Capture the cell that displays the provided text and extract its [x, y] central coordinate. 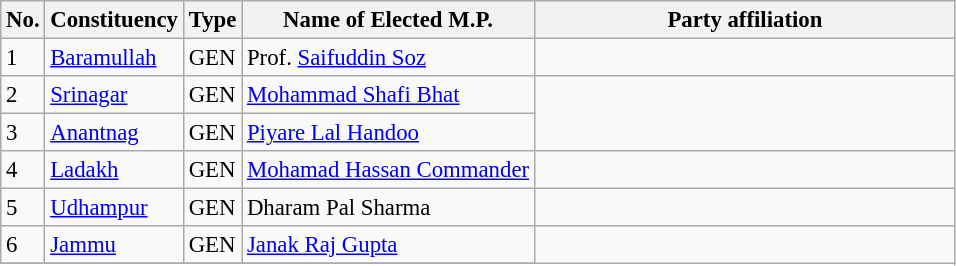
5 [23, 208]
3 [23, 133]
Baramullah [114, 58]
Mohamad Hassan Commander [388, 170]
2 [23, 95]
Prof. Saifuddin Soz [388, 58]
Srinagar [114, 95]
1 [23, 58]
Jammu [114, 245]
No. [23, 20]
Udhampur [114, 208]
Name of Elected M.P. [388, 20]
Anantnag [114, 133]
Piyare Lal Handoo [388, 133]
Type [212, 20]
Constituency [114, 20]
Party affiliation [744, 20]
Dharam Pal Sharma [388, 208]
Ladakh [114, 170]
Mohammad Shafi Bhat [388, 95]
6 [23, 245]
Janak Raj Gupta [388, 245]
4 [23, 170]
